Search for the cell housing the specified text and yield its [x, y] center coordinate. 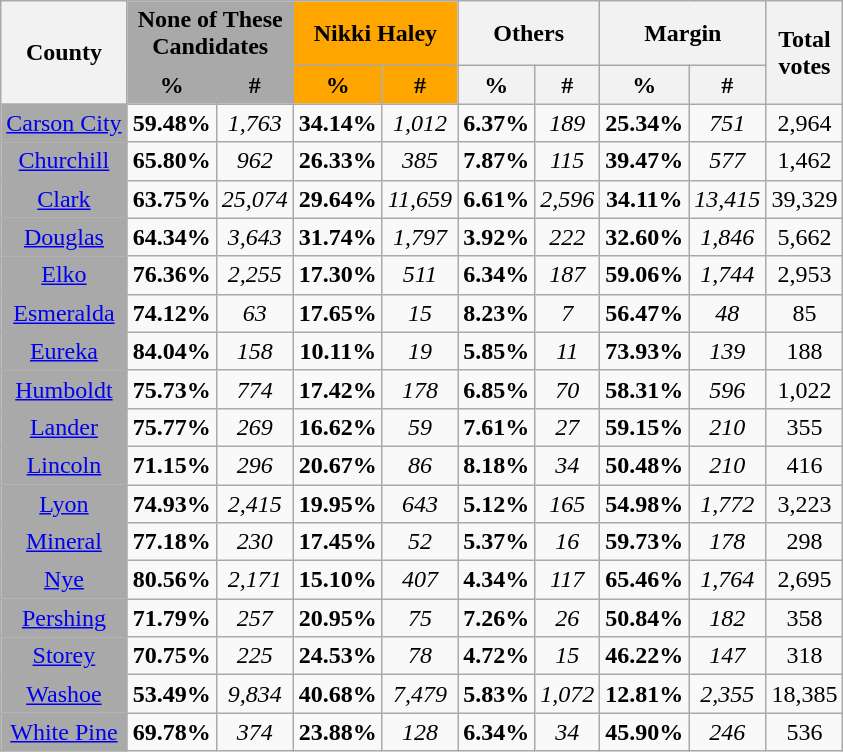
48 [728, 313]
Nye [64, 580]
71.79% [172, 618]
158 [254, 351]
63 [254, 313]
577 [728, 161]
3,643 [254, 237]
75 [420, 618]
Pershing [64, 618]
7,479 [420, 694]
Storey [64, 656]
15.10% [338, 580]
80.56% [172, 580]
59.15% [644, 427]
5.12% [496, 503]
73.93% [644, 351]
17.65% [338, 313]
78 [420, 656]
26.33% [338, 161]
27 [568, 427]
269 [254, 427]
Douglas [64, 237]
2,355 [728, 694]
5.85% [496, 351]
59 [420, 427]
40.68% [338, 694]
115 [568, 161]
4.72% [496, 656]
74.93% [172, 503]
16.62% [338, 427]
318 [804, 656]
298 [804, 542]
2,964 [804, 123]
29.64% [338, 199]
225 [254, 656]
1,772 [728, 503]
White Pine [64, 732]
32.60% [644, 237]
52 [420, 542]
12.81% [644, 694]
45.90% [644, 732]
147 [728, 656]
7.87% [496, 161]
7.61% [496, 427]
74.12% [172, 313]
63.75% [172, 199]
59.73% [644, 542]
23.88% [338, 732]
77.18% [172, 542]
Lincoln [64, 465]
6.61% [496, 199]
4.34% [496, 580]
222 [568, 237]
54.98% [644, 503]
189 [568, 123]
10.11% [338, 351]
296 [254, 465]
17.42% [338, 389]
128 [420, 732]
39,329 [804, 199]
2,255 [254, 275]
407 [420, 580]
536 [804, 732]
188 [804, 351]
24.53% [338, 656]
71.15% [172, 465]
1,797 [420, 237]
257 [254, 618]
69.78% [172, 732]
2,415 [254, 503]
19.95% [338, 503]
53.49% [172, 694]
643 [420, 503]
Churchill [64, 161]
751 [728, 123]
Totalvotes [804, 52]
Elko [64, 275]
Esmeralda [64, 313]
39.47% [644, 161]
70 [568, 389]
3.92% [496, 237]
County [64, 52]
Lander [64, 427]
31.74% [338, 237]
59.48% [172, 123]
58.31% [644, 389]
6.85% [496, 389]
20.67% [338, 465]
Nikki Haley [375, 34]
165 [568, 503]
Lyon [64, 503]
Margin [683, 34]
1,462 [804, 161]
56.47% [644, 313]
Eureka [64, 351]
3,223 [804, 503]
65.46% [644, 580]
182 [728, 618]
9,834 [254, 694]
1,744 [728, 275]
65.80% [172, 161]
596 [728, 389]
962 [254, 161]
19 [420, 351]
5.37% [496, 542]
46.22% [644, 656]
Mineral [64, 542]
2,171 [254, 580]
75.73% [172, 389]
70.75% [172, 656]
358 [804, 618]
76.36% [172, 275]
34.11% [644, 199]
84.04% [172, 351]
13,415 [728, 199]
187 [568, 275]
20.95% [338, 618]
511 [420, 275]
25.34% [644, 123]
1,763 [254, 123]
11,659 [420, 199]
34.14% [338, 123]
5,662 [804, 237]
1,764 [728, 580]
25,074 [254, 199]
2,953 [804, 275]
75.77% [172, 427]
17.45% [338, 542]
11 [568, 351]
385 [420, 161]
2,695 [804, 580]
1,012 [420, 123]
355 [804, 427]
5.83% [496, 694]
26 [568, 618]
Carson City [64, 123]
8.18% [496, 465]
374 [254, 732]
18,385 [804, 694]
7 [568, 313]
117 [568, 580]
139 [728, 351]
Humboldt [64, 389]
50.84% [644, 618]
50.48% [644, 465]
17.30% [338, 275]
Clark [64, 199]
246 [728, 732]
Washoe [64, 694]
1,072 [568, 694]
1,846 [728, 237]
None of TheseCandidates [210, 34]
2,596 [568, 199]
59.06% [644, 275]
8.23% [496, 313]
7.26% [496, 618]
416 [804, 465]
64.34% [172, 237]
85 [804, 313]
6.37% [496, 123]
230 [254, 542]
86 [420, 465]
16 [568, 542]
1,022 [804, 389]
Others [529, 34]
774 [254, 389]
